Return [X, Y] of the center of cell containing provided text 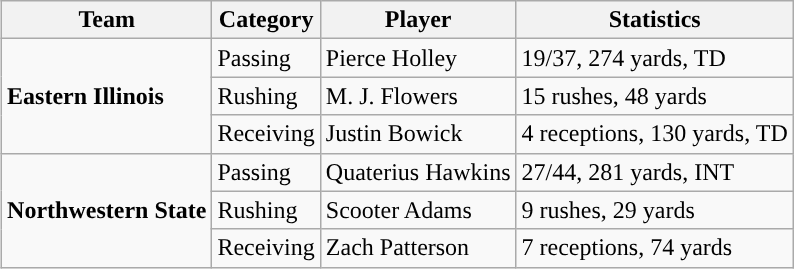
M. J. Flowers [418, 96]
Team [107, 20]
15 rushes, 48 yards [654, 96]
Quaterius Hawkins [418, 172]
Player [418, 20]
Zach Patterson [418, 248]
Pierce Holley [418, 58]
27/44, 281 yards, INT [654, 172]
19/37, 274 yards, TD [654, 58]
Category [266, 20]
Scooter Adams [418, 210]
Eastern Illinois [107, 96]
Statistics [654, 20]
7 receptions, 74 yards [654, 248]
4 receptions, 130 yards, TD [654, 134]
9 rushes, 29 yards [654, 210]
Northwestern State [107, 210]
Justin Bowick [418, 134]
